For the text-containing cell, return its midpoint in (X, Y) coordinate format. 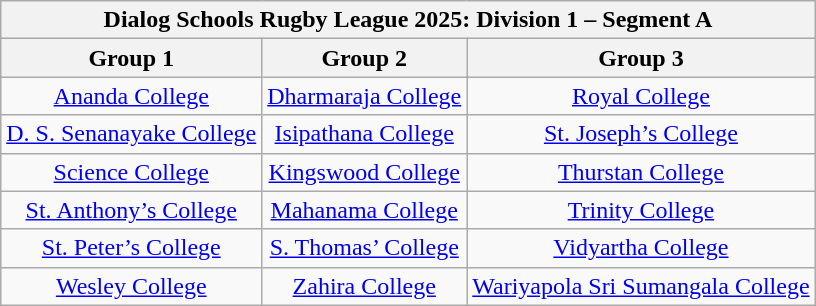
St. Joseph’s College (641, 134)
Kingswood College (364, 172)
Trinity College (641, 210)
Group 1 (132, 58)
S. Thomas’ College (364, 248)
Mahanama College (364, 210)
Zahira College (364, 286)
St. Peter’s College (132, 248)
D. S. Senanayake College (132, 134)
Royal College (641, 96)
Ananda College (132, 96)
Dialog Schools Rugby League 2025: Division 1 – Segment A (408, 20)
Vidyartha College (641, 248)
Isipathana College (364, 134)
Wesley College (132, 286)
Thurstan College (641, 172)
Dharmaraja College (364, 96)
Group 3 (641, 58)
Science College (132, 172)
Group 2 (364, 58)
St. Anthony’s College (132, 210)
Wariyapola Sri Sumangala College (641, 286)
